Detect which cell encompasses the target text, then output its [x, y] center coordinate. 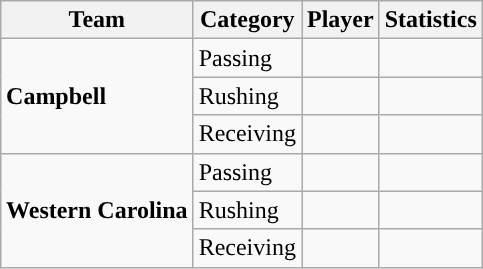
Player [341, 20]
Statistics [430, 20]
Western Carolina [98, 210]
Campbell [98, 96]
Team [98, 20]
Category [247, 20]
